Capture the cell that displays the provided text and extract its (x, y) central coordinate. 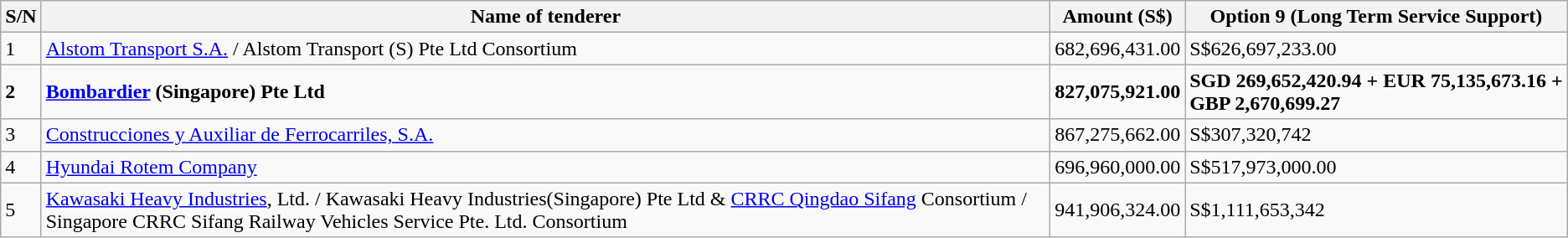
Construcciones y Auxiliar de Ferrocarriles, S.A. (545, 135)
Bombardier (Singapore) Pte Ltd (545, 92)
2 (21, 92)
867,275,662.00 (1117, 135)
827,075,921.00 (1117, 92)
1 (21, 49)
Amount (S$) (1117, 17)
S$517,973,000.00 (1377, 167)
Alstom Transport S.A. / Alstom Transport (S) Pte Ltd Consortium (545, 49)
Hyundai Rotem Company (545, 167)
4 (21, 167)
S/N (21, 17)
Option 9 (Long Term Service Support) (1377, 17)
Name of tenderer (545, 17)
S$626,697,233.00 (1377, 49)
SGD 269,652,420.94 + EUR 75,135,673.16 + GBP 2,670,699.27 (1377, 92)
S$1,111,653,342 (1377, 210)
5 (21, 210)
682,696,431.00 (1117, 49)
696,960,000.00 (1117, 167)
3 (21, 135)
941,906,324.00 (1117, 210)
S$307,320,742 (1377, 135)
